Detect which cell encompasses the target text, then output its [x, y] center coordinate. 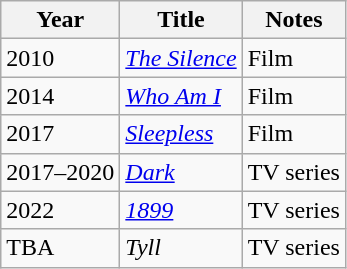
2017–2020 [60, 172]
2010 [60, 58]
2017 [60, 134]
Dark [181, 172]
2022 [60, 210]
1899 [181, 210]
Title [181, 20]
Year [60, 20]
Notes [294, 20]
Tyll [181, 248]
TBA [60, 248]
Sleepless [181, 134]
2014 [60, 96]
Who Am I [181, 96]
The Silence [181, 58]
